Determine the (x, y) coordinate at the center of the cell enclosing the given text.  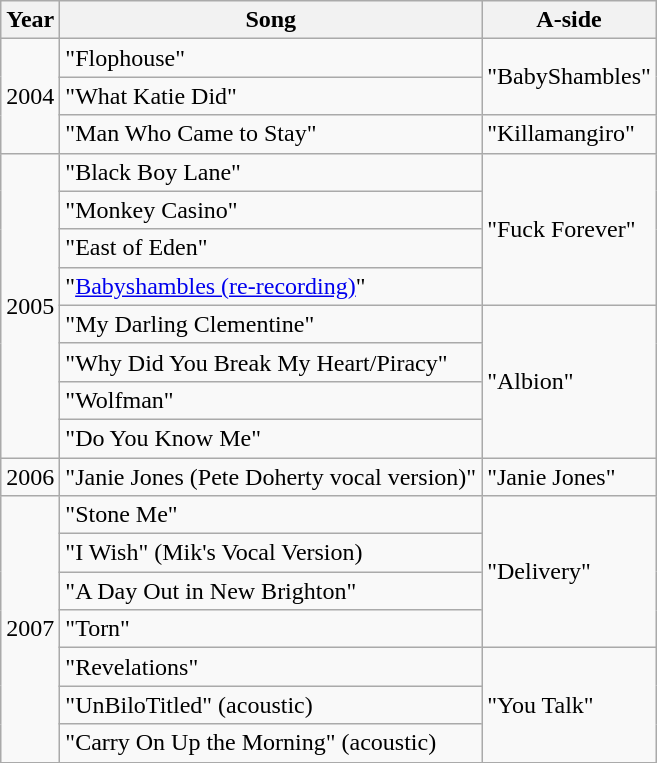
"Janie Jones" (570, 477)
"Why Did You Break My Heart/Piracy" (271, 362)
"East of Eden" (271, 248)
Song (271, 20)
"BabyShambles" (570, 77)
"Delivery" (570, 572)
"Man Who Came to Stay" (271, 134)
Year (30, 20)
"You Talk" (570, 705)
"Fuck Forever" (570, 229)
"Flophouse" (271, 58)
"Janie Jones (Pete Doherty vocal version)" (271, 477)
"What Katie Did" (271, 96)
"Do You Know Me" (271, 438)
2004 (30, 96)
2006 (30, 477)
"Babyshambles (re-recording)" (271, 286)
"UnBiloTitled" (acoustic) (271, 705)
"Torn" (271, 629)
"Albion" (570, 381)
"Killamangiro" (570, 134)
"Carry On Up the Morning" (acoustic) (271, 743)
2007 (30, 629)
"Stone Me" (271, 515)
"A Day Out in New Brighton" (271, 591)
"Monkey Casino" (271, 210)
"My Darling Clementine" (271, 324)
"Revelations" (271, 667)
"I Wish" (Mik's Vocal Version) (271, 553)
A-side (570, 20)
2005 (30, 305)
"Black Boy Lane" (271, 172)
"Wolfman" (271, 400)
